Return (X, Y) of the center of cell containing provided text 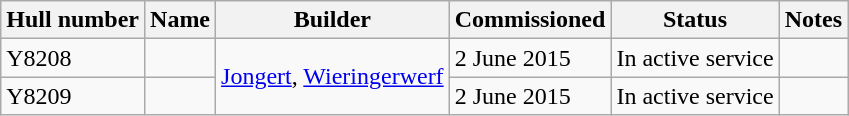
Hull number (73, 20)
Notes (813, 20)
Commissioned (530, 20)
Status (695, 20)
Jongert, Wieringerwerf (333, 77)
Y8208 (73, 58)
Y8209 (73, 96)
Builder (333, 20)
Name (180, 20)
